Determine the [x, y] coordinate at the center of the cell enclosing the given text.  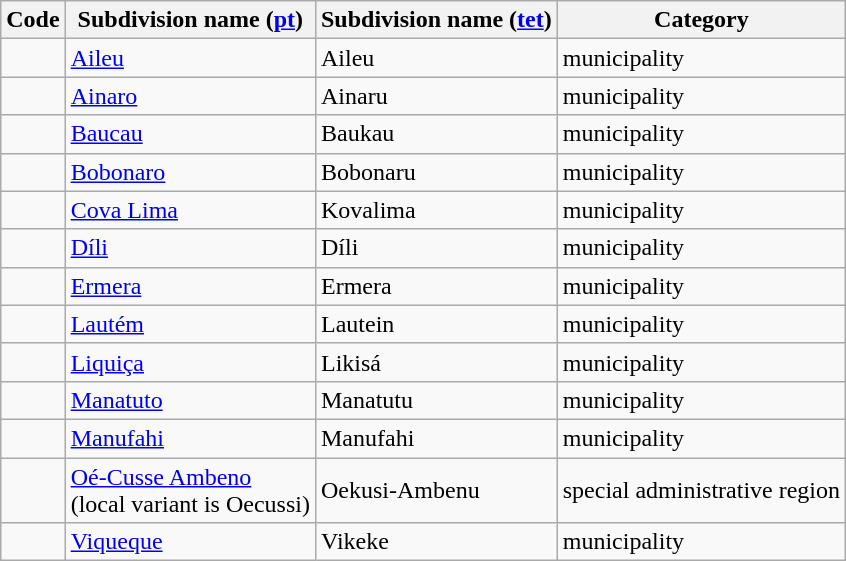
Liquiça [190, 362]
Lautém [190, 324]
Baukau [436, 134]
Manatuto [190, 400]
Oé-Cusse Ambeno(local variant is Oecussi) [190, 490]
Baucau [190, 134]
Lautein [436, 324]
special administrative region [701, 490]
Vikeke [436, 542]
Likisá [436, 362]
Bobonaru [436, 172]
Oekusi-Ambenu [436, 490]
Cova Lima [190, 210]
Subdivision name (pt) [190, 20]
Manatutu [436, 400]
Category [701, 20]
Code [33, 20]
Viqueque [190, 542]
Kovalima [436, 210]
Subdivision name (tet) [436, 20]
Bobonaro [190, 172]
Ainaru [436, 96]
Ainaro [190, 96]
